From the cell containing the given text, extract its center point as [x, y] coordinate. 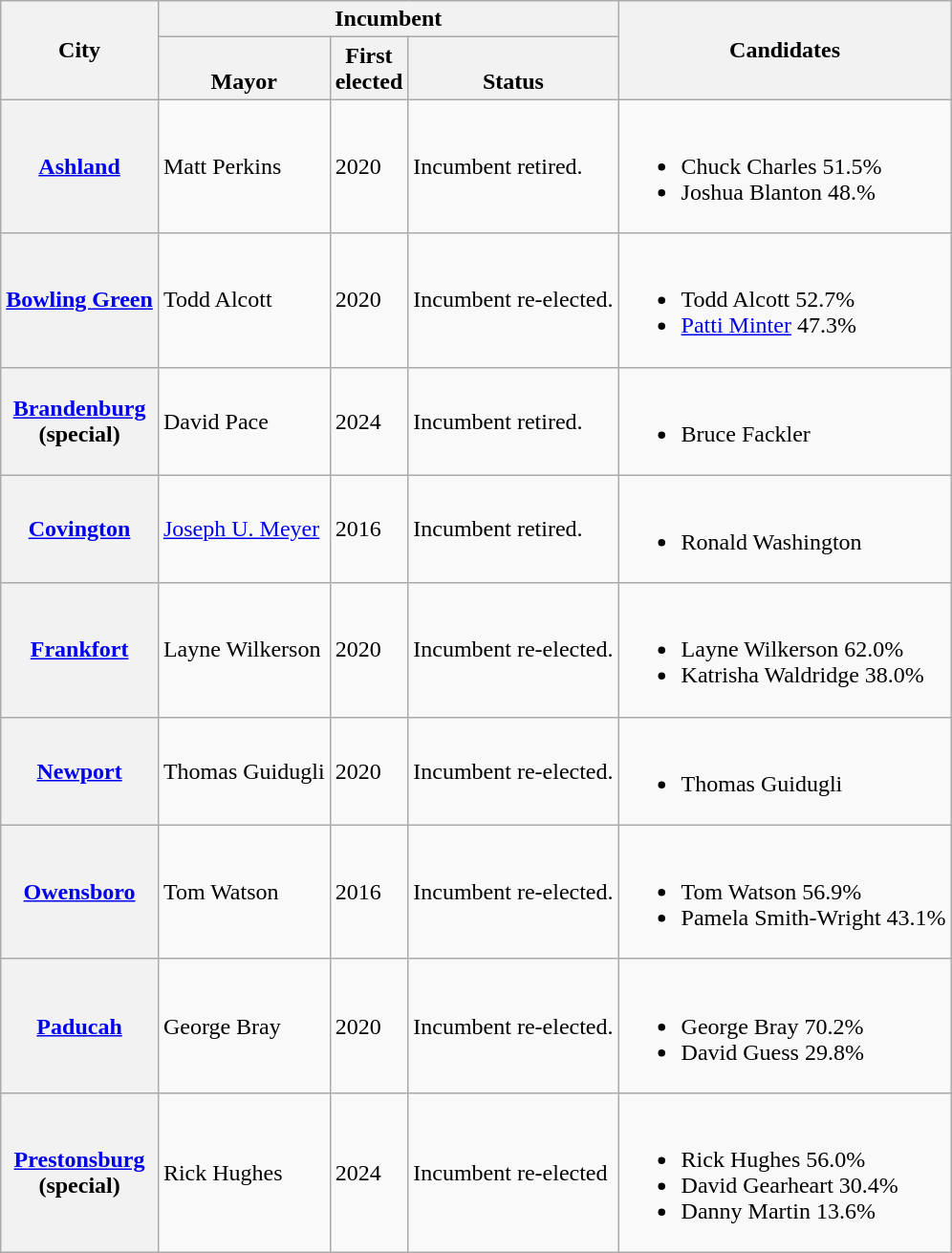
Bruce Fackler [785, 421]
Paducah [80, 1026]
Layne Wilkerson [244, 650]
Tom Watson [244, 892]
Candidates [785, 50]
Joseph U. Meyer [244, 529]
Rick Hughes 56.0%David Gearheart 30.4%Danny Martin 13.6% [785, 1172]
Owensboro [80, 892]
Covington [80, 529]
Ashland [80, 166]
Rick Hughes [244, 1172]
Incumbent re-elected [513, 1172]
Incumbent [388, 19]
Chuck Charles 51.5%Joshua Blanton 48.% [785, 166]
Layne Wilkerson 62.0%Katrisha Waldridge 38.0% [785, 650]
Prestonsburg(special) [80, 1172]
City [80, 50]
Bowling Green [80, 300]
Todd Alcott 52.7%Patti Minter 47.3% [785, 300]
Todd Alcott [244, 300]
George Bray 70.2%David Guess 29.8% [785, 1026]
George Bray [244, 1026]
Firstelected [369, 69]
Status [513, 69]
Ronald Washington [785, 529]
Brandenburg(special) [80, 421]
Frankfort [80, 650]
Matt Perkins [244, 166]
Newport [80, 770]
Mayor [244, 69]
Tom Watson 56.9%Pamela Smith-Wright 43.1% [785, 892]
David Pace [244, 421]
